Locate the cell with the specified text and output its (X, Y) center coordinate. 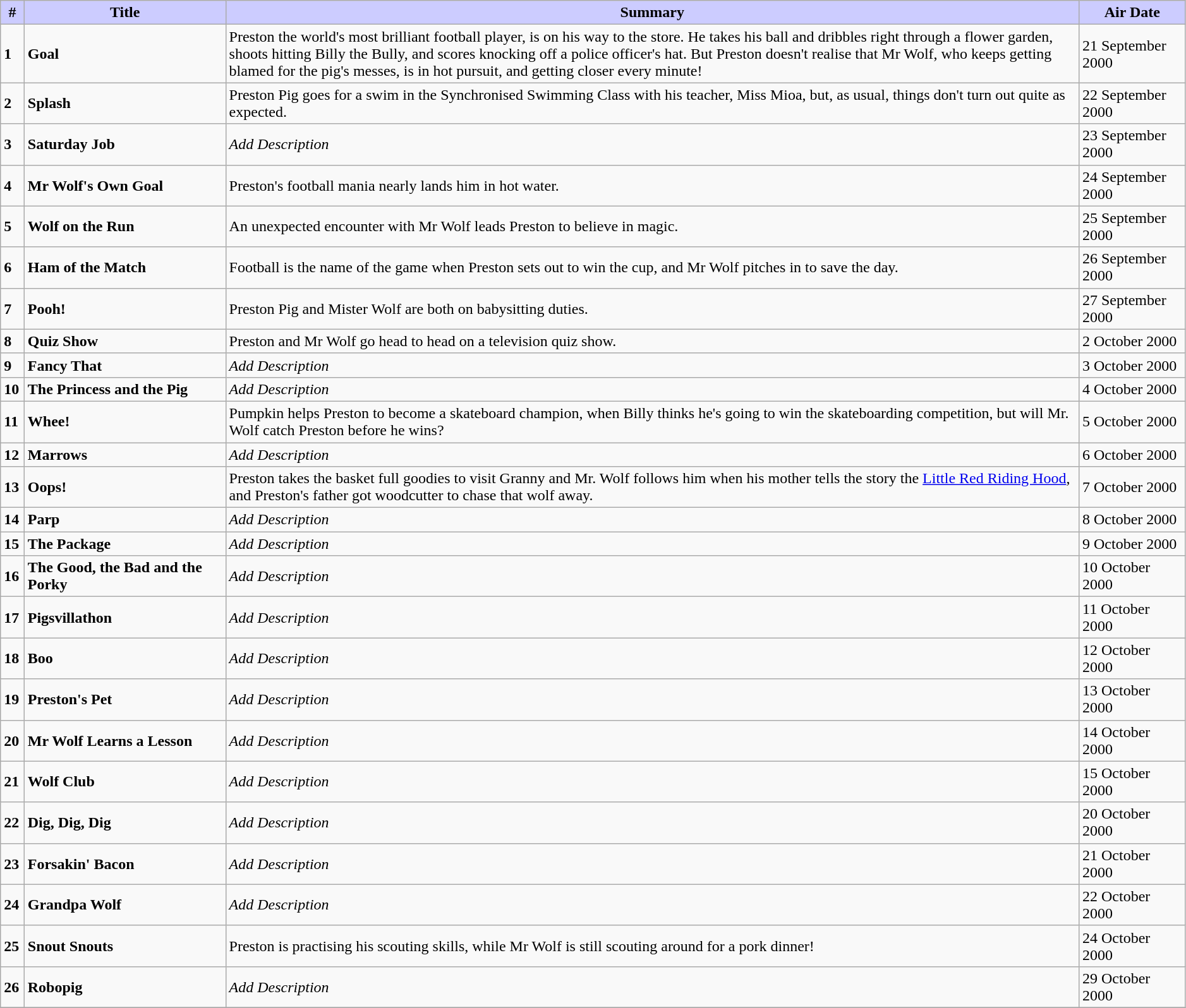
Preston Pig and Mister Wolf are both on babysitting duties. (652, 308)
Preston's Pet (125, 700)
Grandpa Wolf (125, 904)
21 (13, 782)
7 (13, 308)
Saturday Job (125, 144)
25 (13, 946)
12 (13, 454)
20 October 2000 (1132, 822)
17 (13, 618)
The Good, the Bad and the Porky (125, 576)
18 (13, 658)
24 (13, 904)
29 October 2000 (1132, 987)
7 October 2000 (1132, 488)
Preston's football mania nearly lands him in hot water. (652, 186)
Mr Wolf's Own Goal (125, 186)
8 October 2000 (1132, 520)
16 (13, 576)
21 September 2000 (1132, 54)
The Princess and the Pig (125, 389)
An unexpected encounter with Mr Wolf leads Preston to believe in magic. (652, 226)
23 September 2000 (1132, 144)
Boo (125, 658)
3 October 2000 (1132, 365)
15 October 2000 (1132, 782)
5 (13, 226)
25 September 2000 (1132, 226)
# (13, 13)
Quiz Show (125, 341)
2 October 2000 (1132, 341)
Whee! (125, 422)
Pooh! (125, 308)
10 (13, 389)
13 (13, 488)
27 September 2000 (1132, 308)
Pigsvillathon (125, 618)
Snout Snouts (125, 946)
9 October 2000 (1132, 544)
Fancy That (125, 365)
14 (13, 520)
Marrows (125, 454)
26 (13, 987)
Preston and Mr Wolf go head to head on a television quiz show. (652, 341)
20 (13, 740)
26 September 2000 (1132, 268)
Ham of the Match (125, 268)
Robopig (125, 987)
Forsakin' Bacon (125, 864)
6 (13, 268)
24 October 2000 (1132, 946)
9 (13, 365)
Dig, Dig, Dig (125, 822)
Summary (652, 13)
3 (13, 144)
Oops! (125, 488)
6 October 2000 (1132, 454)
Wolf Club (125, 782)
11 October 2000 (1132, 618)
Football is the name of the game when Preston sets out to win the cup, and Mr Wolf pitches in to save the day. (652, 268)
Title (125, 13)
15 (13, 544)
12 October 2000 (1132, 658)
22 October 2000 (1132, 904)
The Package (125, 544)
19 (13, 700)
4 (13, 186)
4 October 2000 (1132, 389)
1 (13, 54)
5 October 2000 (1132, 422)
Air Date (1132, 13)
11 (13, 422)
Goal (125, 54)
Preston is practising his scouting skills, while Mr Wolf is still scouting around for a pork dinner! (652, 946)
24 September 2000 (1132, 186)
Splash (125, 104)
21 October 2000 (1132, 864)
22 September 2000 (1132, 104)
10 October 2000 (1132, 576)
8 (13, 341)
Mr Wolf Learns a Lesson (125, 740)
Wolf on the Run (125, 226)
Parp (125, 520)
14 October 2000 (1132, 740)
Preston Pig goes for a swim in the Synchronised Swimming Class with his teacher, Miss Mioa, but, as usual, things don't turn out quite as expected. (652, 104)
2 (13, 104)
23 (13, 864)
13 October 2000 (1132, 700)
22 (13, 822)
